Provide the (x, y) coordinate of the cell's center where the given text is located.  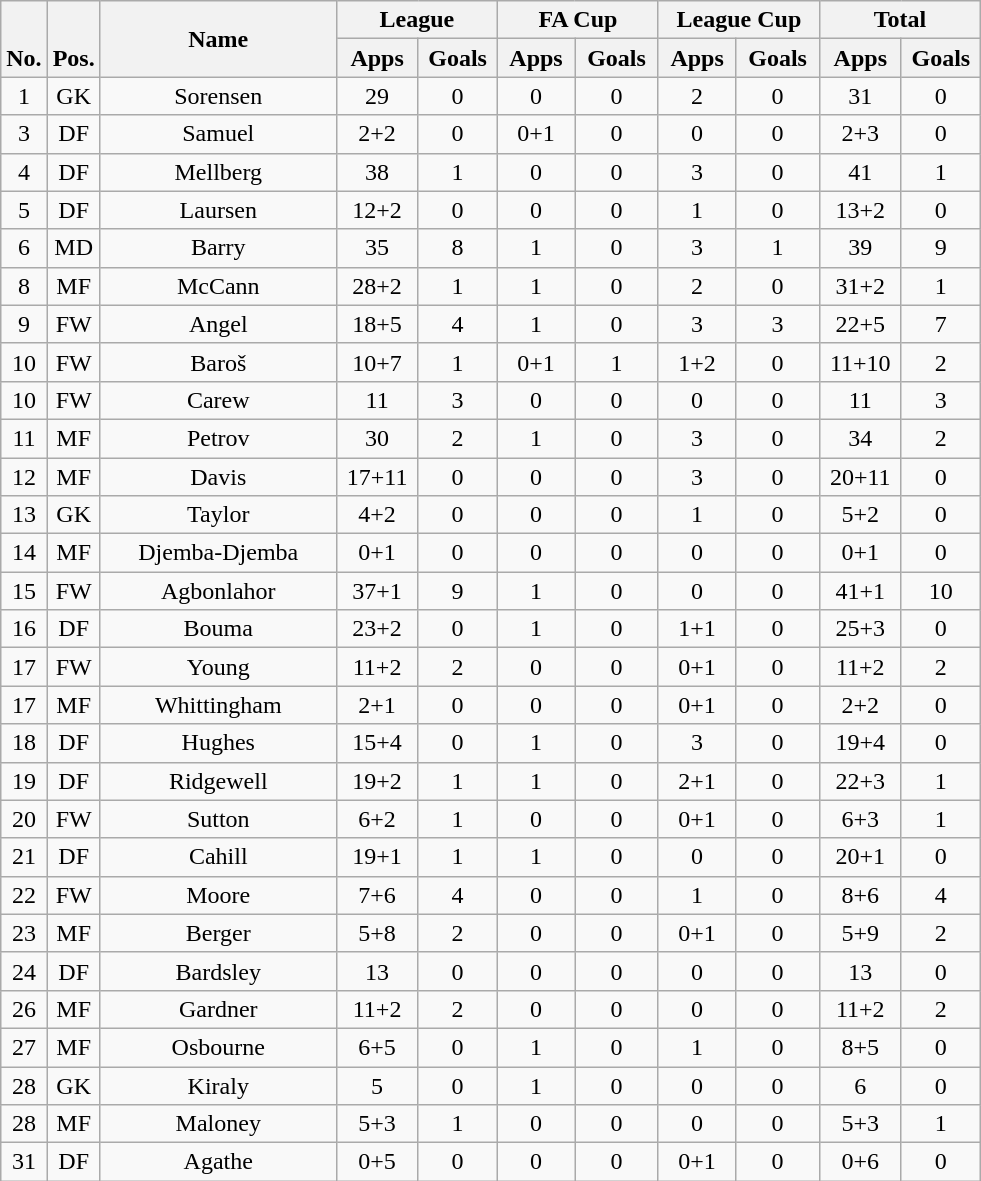
5+2 (860, 515)
Djemba-Djemba (218, 553)
Ridgewell (218, 781)
20 (24, 819)
23+2 (377, 629)
Berger (218, 933)
19+1 (377, 857)
Angel (218, 324)
Hughes (218, 743)
McCann (218, 286)
37+1 (377, 591)
22 (24, 895)
41 (860, 172)
Carew (218, 400)
26 (24, 1009)
18 (24, 743)
12 (24, 477)
Kiraly (218, 1085)
Total (900, 20)
34 (860, 438)
10+7 (377, 362)
Samuel (218, 134)
Moore (218, 895)
1+2 (696, 362)
Cahill (218, 857)
28+2 (377, 286)
8+5 (860, 1047)
30 (377, 438)
18+5 (377, 324)
FA Cup (578, 20)
7+6 (377, 895)
11+10 (860, 362)
Gardner (218, 1009)
5+8 (377, 933)
Taylor (218, 515)
22+5 (860, 324)
Agathe (218, 1162)
15+4 (377, 743)
Whittingham (218, 705)
1+1 (696, 629)
Young (218, 667)
14 (24, 553)
31+2 (860, 286)
7 (940, 324)
15 (24, 591)
19+4 (860, 743)
21 (24, 857)
6+5 (377, 1047)
41+1 (860, 591)
35 (377, 248)
Mellberg (218, 172)
Baroš (218, 362)
Agbonlahor (218, 591)
25+3 (860, 629)
Laursen (218, 210)
12+2 (377, 210)
Maloney (218, 1124)
17+11 (377, 477)
19+2 (377, 781)
Petrov (218, 438)
No. (24, 39)
League (416, 20)
23 (24, 933)
MD (74, 248)
2+3 (860, 134)
20+1 (860, 857)
16 (24, 629)
8+6 (860, 895)
27 (24, 1047)
20+11 (860, 477)
38 (377, 172)
39 (860, 248)
Osbourne (218, 1047)
Sorensen (218, 96)
4+2 (377, 515)
Name (218, 39)
League Cup (738, 20)
Davis (218, 477)
Bardsley (218, 971)
0+6 (860, 1162)
5+9 (860, 933)
6+2 (377, 819)
Bouma (218, 629)
Pos. (74, 39)
13+2 (860, 210)
19 (24, 781)
22+3 (860, 781)
Barry (218, 248)
0+5 (377, 1162)
24 (24, 971)
6+3 (860, 819)
29 (377, 96)
Sutton (218, 819)
